Locate the cell with the specified text and output its (X, Y) center coordinate. 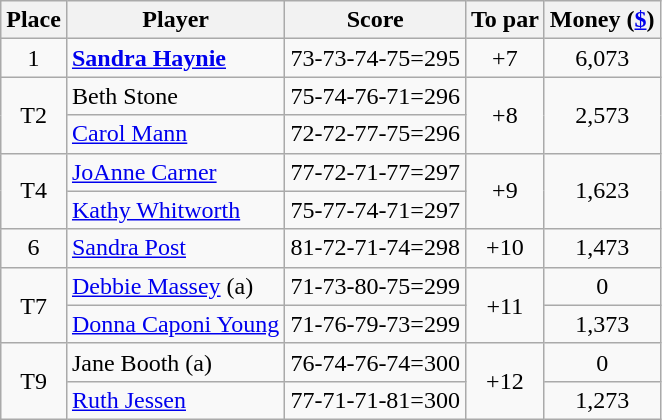
Sandra Haynie (175, 58)
77-71-71-81=300 (376, 400)
+8 (504, 115)
Place (34, 20)
77-72-71-77=297 (376, 172)
+9 (504, 191)
T2 (34, 115)
6 (34, 248)
Jane Booth (a) (175, 362)
81-72-71-74=298 (376, 248)
+11 (504, 305)
76-74-76-74=300 (376, 362)
2,573 (602, 115)
75-74-76-71=296 (376, 96)
1,623 (602, 191)
T7 (34, 305)
71-73-80-75=299 (376, 286)
+7 (504, 58)
Ruth Jessen (175, 400)
T9 (34, 381)
Kathy Whitworth (175, 210)
75-77-74-71=297 (376, 210)
73-73-74-75=295 (376, 58)
1,473 (602, 248)
1,273 (602, 400)
+12 (504, 381)
JoAnne Carner (175, 172)
To par (504, 20)
T4 (34, 191)
Carol Mann (175, 134)
72-72-77-75=296 (376, 134)
Debbie Massey (a) (175, 286)
Score (376, 20)
Money ($) (602, 20)
71-76-79-73=299 (376, 324)
Donna Caponi Young (175, 324)
Sandra Post (175, 248)
+10 (504, 248)
1,373 (602, 324)
1 (34, 58)
Beth Stone (175, 96)
6,073 (602, 58)
Player (175, 20)
